Determine the [x, y] coordinate at the center of the cell enclosing the given text.  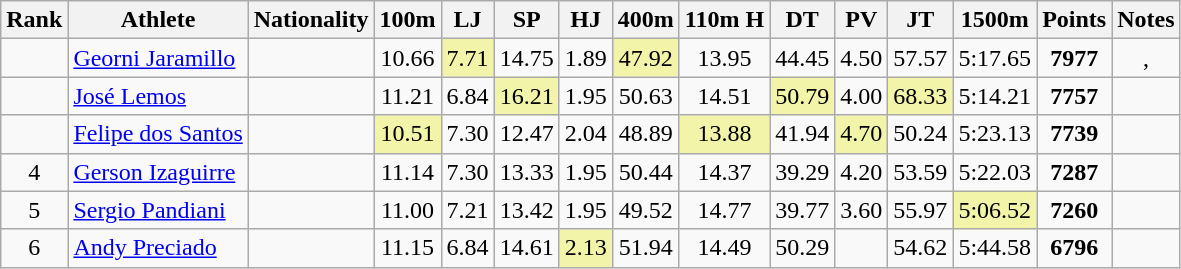
13.95 [724, 58]
4.70 [862, 134]
5:44.58 [995, 248]
41.94 [802, 134]
50.79 [802, 96]
53.59 [920, 172]
50.63 [646, 96]
Felipe dos Santos [158, 134]
Gerson Izaguirre [158, 172]
50.29 [802, 248]
100m [408, 20]
SP [526, 20]
14.75 [526, 58]
51.94 [646, 248]
14.37 [724, 172]
57.57 [920, 58]
39.29 [802, 172]
7757 [1074, 96]
47.92 [646, 58]
Nationality [311, 20]
50.44 [646, 172]
49.52 [646, 210]
5:14.21 [995, 96]
Sergio Pandiani [158, 210]
11.21 [408, 96]
11.14 [408, 172]
16.21 [526, 96]
13.33 [526, 172]
13.42 [526, 210]
Rank [34, 20]
7260 [1074, 210]
48.89 [646, 134]
7977 [1074, 58]
68.33 [920, 96]
5 [34, 210]
7.21 [468, 210]
11.00 [408, 210]
Athlete [158, 20]
13.88 [724, 134]
5:06.52 [995, 210]
39.77 [802, 210]
12.47 [526, 134]
5:22.03 [995, 172]
10.51 [408, 134]
4.50 [862, 58]
5:23.13 [995, 134]
Georni Jaramillo [158, 58]
44.45 [802, 58]
1500m [995, 20]
10.66 [408, 58]
11.15 [408, 248]
4.20 [862, 172]
110m H [724, 20]
7739 [1074, 134]
3.60 [862, 210]
PV [862, 20]
6796 [1074, 248]
4.00 [862, 96]
Notes [1146, 20]
55.97 [920, 210]
4 [34, 172]
400m [646, 20]
14.49 [724, 248]
DT [802, 20]
14.77 [724, 210]
José Lemos [158, 96]
, [1146, 58]
7.71 [468, 58]
2.04 [586, 134]
14.51 [724, 96]
14.61 [526, 248]
1.89 [586, 58]
Points [1074, 20]
2.13 [586, 248]
54.62 [920, 248]
50.24 [920, 134]
7287 [1074, 172]
JT [920, 20]
LJ [468, 20]
Andy Preciado [158, 248]
HJ [586, 20]
6 [34, 248]
5:17.65 [995, 58]
